From the cell containing the given text, extract its center point as (X, Y) coordinate. 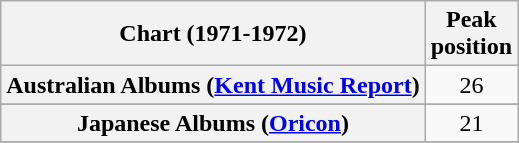
Japanese Albums (Oricon) (213, 123)
Chart (1971-1972) (213, 34)
26 (471, 85)
Peakposition (471, 34)
Australian Albums (Kent Music Report) (213, 85)
21 (471, 123)
